Return (x, y) of the center of cell containing provided text 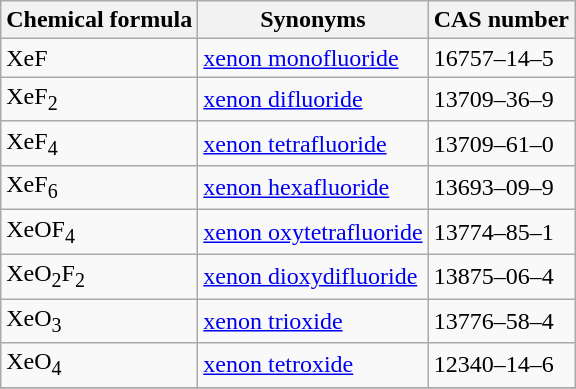
13774–85–1 (501, 232)
xenon trioxide (313, 321)
XeF6 (100, 188)
XeO4 (100, 365)
13776–58–4 (501, 321)
16757–14–5 (501, 58)
13709–36–9 (501, 99)
XeF (100, 58)
xenon dioxydifluoride (313, 276)
xenon tetroxide (313, 365)
XeF4 (100, 143)
XeF2 (100, 99)
XeOF4 (100, 232)
xenon hexafluoride (313, 188)
XeO2F2 (100, 276)
xenon tetrafluoride (313, 143)
13693–09–9 (501, 188)
xenon oxytetrafluoride (313, 232)
13709–61–0 (501, 143)
13875–06–4 (501, 276)
XeO3 (100, 321)
12340–14–6 (501, 365)
Synonyms (313, 20)
xenon difluoride (313, 99)
Chemical formula (100, 20)
CAS number (501, 20)
xenon monofluoride (313, 58)
